Extract the (x, y) coordinate from the center of the cell holding the provided text.  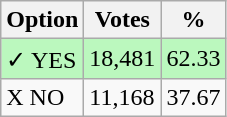
Option (42, 20)
X NO (42, 97)
Votes (122, 20)
11,168 (122, 97)
18,481 (122, 59)
✓ YES (42, 59)
37.67 (194, 97)
% (194, 20)
62.33 (194, 59)
